Output the [x, y] coordinate of the center of the cell containing the given text.  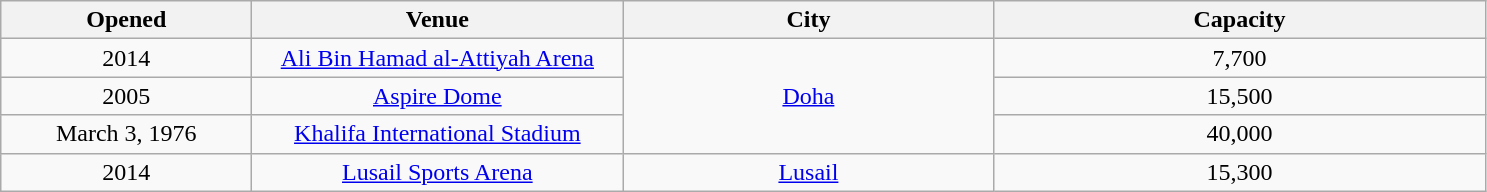
7,700 [1240, 58]
15,500 [1240, 96]
Doha [808, 96]
Ali Bin Hamad al-Attiyah Arena [438, 58]
Venue [438, 20]
March 3, 1976 [126, 134]
Capacity [1240, 20]
City [808, 20]
Lusail Sports Arena [438, 172]
Aspire Dome [438, 96]
Opened [126, 20]
40,000 [1240, 134]
15,300 [1240, 172]
Khalifa International Stadium [438, 134]
2005 [126, 96]
Lusail [808, 172]
